Detect which cell encompasses the target text, then output its [x, y] center coordinate. 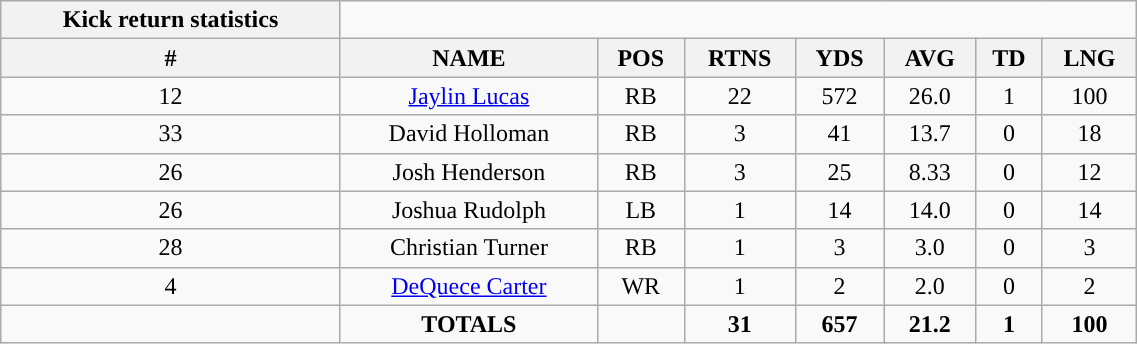
28 [171, 248]
# [171, 58]
33 [171, 134]
RTNS [740, 58]
Josh Henderson [468, 172]
DeQuece Carter [468, 286]
TD [1010, 58]
WR [642, 286]
YDS [840, 58]
13.7 [930, 134]
LNG [1090, 58]
2.0 [930, 286]
4 [171, 286]
Joshua Rudolph [468, 210]
3.0 [930, 248]
Kick return statistics [171, 20]
18 [1090, 134]
Christian Turner [468, 248]
8.33 [930, 172]
26.0 [930, 96]
14.0 [930, 210]
657 [840, 324]
41 [840, 134]
22 [740, 96]
NAME [468, 58]
David Holloman [468, 134]
25 [840, 172]
Jaylin Lucas [468, 96]
21.2 [930, 324]
572 [840, 96]
LB [642, 210]
AVG [930, 58]
TOTALS [468, 324]
31 [740, 324]
POS [642, 58]
